Locate the cell with the specified text and output its [x, y] center coordinate. 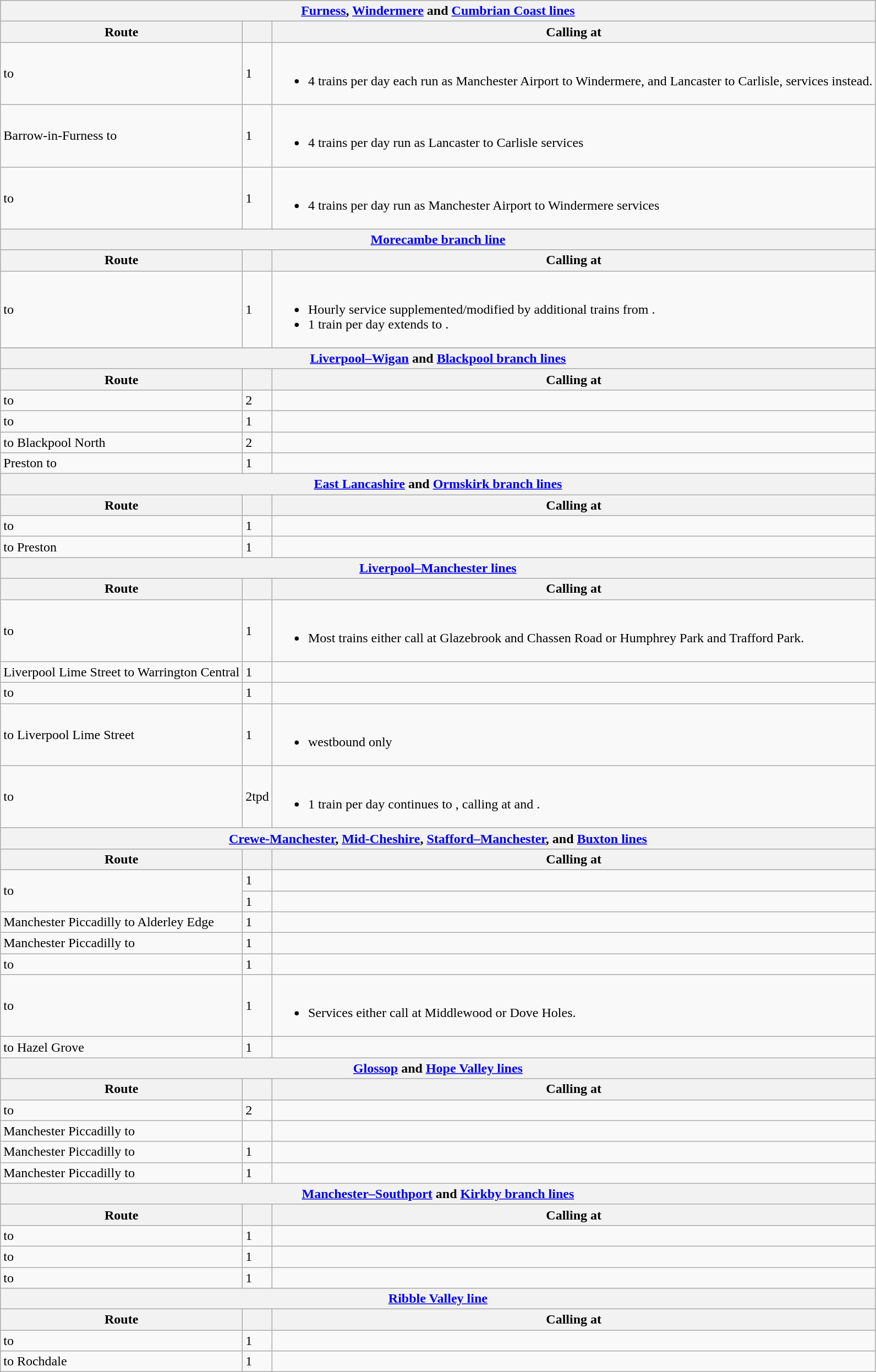
Liverpool–Wigan and Blackpool branch lines [438, 358]
Hourly service supplemented/modified by additional trains from .1 train per day extends to . [573, 309]
4 trains per day each run as Manchester Airport to Windermere, and Lancaster to Carlisle, services instead. [573, 74]
Manchester Piccadilly to Alderley Edge [122, 922]
Glossop and Hope Valley lines [438, 1068]
Liverpool Lime Street to Warrington Central [122, 672]
to Preston [122, 547]
Liverpool–Manchester lines [438, 568]
2tpd [258, 797]
Preston to [122, 463]
Furness, Windermere and Cumbrian Coast lines [438, 11]
4 trains per day run as Manchester Airport to Windermere services [573, 198]
Manchester–Southport and Kirkby branch lines [438, 1194]
Crewe-Manchester, Mid-Cheshire, Stafford–Manchester, and Buxton lines [438, 838]
westbound only [573, 734]
Most trains either call at Glazebrook and Chassen Road or Humphrey Park and Trafford Park. [573, 631]
to Rochdale [122, 1362]
East Lancashire and Ormskirk branch lines [438, 484]
to Hazel Grove [122, 1047]
1 train per day continues to , calling at and . [573, 797]
to Liverpool Lime Street [122, 734]
Morecambe branch line [438, 239]
to Blackpool North [122, 442]
Barrow-in-Furness to [122, 135]
Ribble Valley line [438, 1299]
4 trains per day run as Lancaster to Carlisle services [573, 135]
Services either call at Middlewood or Dove Holes. [573, 1006]
